Identify which cell holds the provided text, then report its (x, y) central coordinate. 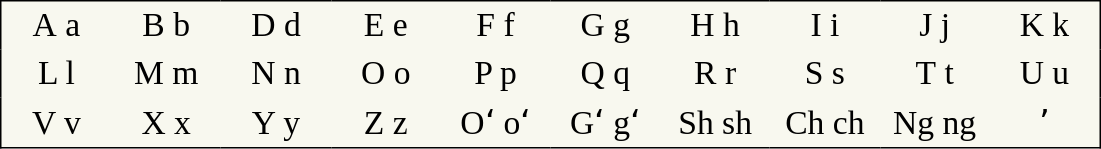
А а (56, 26)
S s (825, 74)
Ch ch (825, 123)
K k (1046, 26)
Ng ng (935, 123)
J j (935, 26)
Т t (935, 74)
М m (166, 74)
Gʻ gʻ (605, 123)
О о (386, 74)
U u (1046, 74)
H h (715, 26)
V v (56, 123)
Q q (605, 74)
F f (496, 26)
Е е (386, 26)
X x (166, 123)
Z z (386, 123)
L l (56, 74)
G g (605, 26)
N n (276, 74)
B b (166, 26)
Oʻ oʻ (496, 123)
D d (276, 26)
Y y (276, 123)
ʼ (1046, 123)
I i (825, 26)
R r (715, 74)
Sh sh (715, 123)
P p (496, 74)
